From the cell containing the given text, extract its center point as [x, y] coordinate. 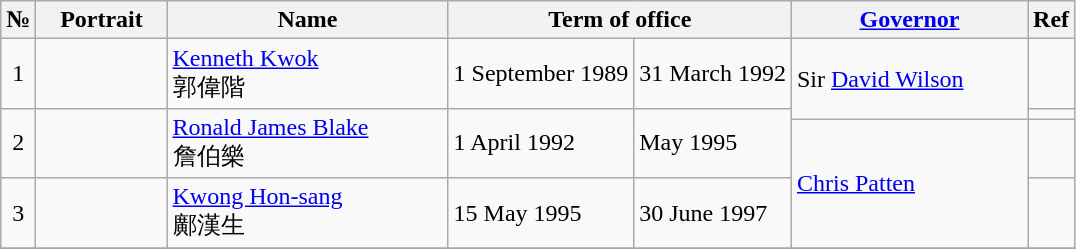
May 1995 [713, 143]
Sir David Wilson [909, 80]
Term of office [620, 20]
30 June 1997 [713, 213]
1 September 1989 [541, 74]
Kwong Hon-sang鄺漢生 [308, 213]
Portrait [102, 20]
3 [18, 213]
Ref [1052, 20]
Kenneth Kwok郭偉階 [308, 74]
15 May 1995 [541, 213]
1 April 1992 [541, 143]
1 [18, 74]
2 [18, 143]
№ [18, 20]
Chris Patten [909, 183]
Name [308, 20]
31 March 1992 [713, 74]
Ronald James Blake詹伯樂 [308, 143]
Governor [909, 20]
